Identify which cell holds the provided text, then report its [X, Y] central coordinate. 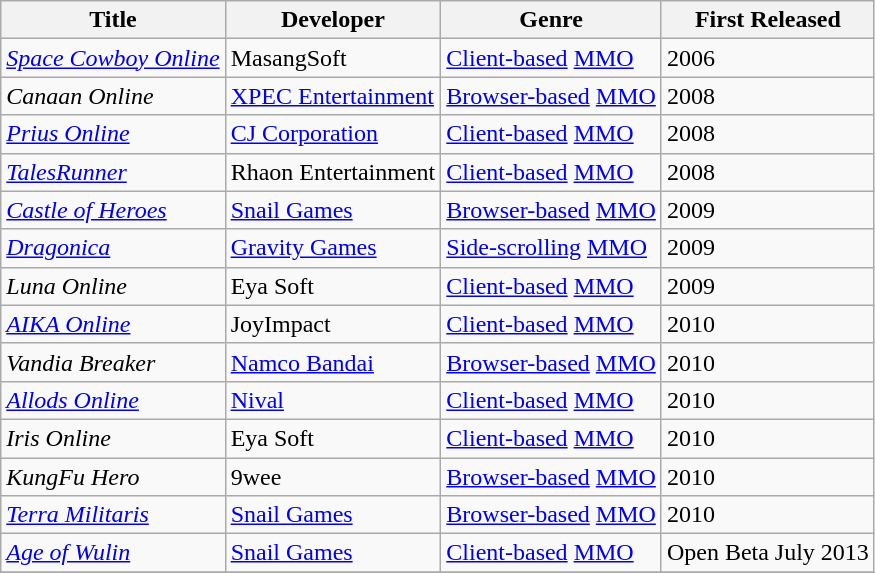
Vandia Breaker [113, 362]
Side-scrolling MMO [552, 248]
2006 [768, 58]
KungFu Hero [113, 477]
Terra Militaris [113, 515]
Namco Bandai [333, 362]
CJ Corporation [333, 134]
Allods Online [113, 400]
Luna Online [113, 286]
9wee [333, 477]
Developer [333, 20]
Prius Online [113, 134]
Iris Online [113, 438]
Canaan Online [113, 96]
Genre [552, 20]
Open Beta July 2013 [768, 553]
Rhaon Entertainment [333, 172]
Nival [333, 400]
XPEC Entertainment [333, 96]
MasangSoft [333, 58]
Castle of Heroes [113, 210]
AIKA Online [113, 324]
Space Cowboy Online [113, 58]
Age of Wulin [113, 553]
Gravity Games [333, 248]
JoyImpact [333, 324]
TalesRunner [113, 172]
First Released [768, 20]
Dragonica [113, 248]
Title [113, 20]
